Capture the cell that displays the provided text and extract its (X, Y) central coordinate. 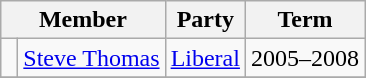
Term (304, 20)
Steve Thomas (92, 58)
Liberal (205, 58)
2005–2008 (304, 58)
Member (83, 20)
Party (205, 20)
